Pinpoint the cell where the given text exists, returning its [x, y] midpoint coordinate. 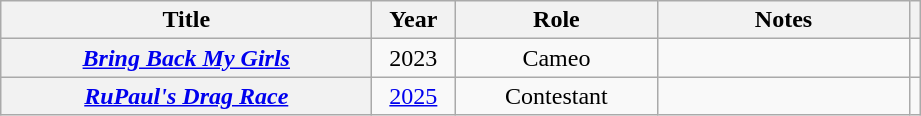
Contestant [556, 96]
RuPaul's Drag Race [186, 96]
Title [186, 20]
Cameo [556, 58]
Year [414, 20]
Notes [784, 20]
Role [556, 20]
2025 [414, 96]
2023 [414, 58]
Bring Back My Girls [186, 58]
